Return (X, Y) of the center of cell containing provided text 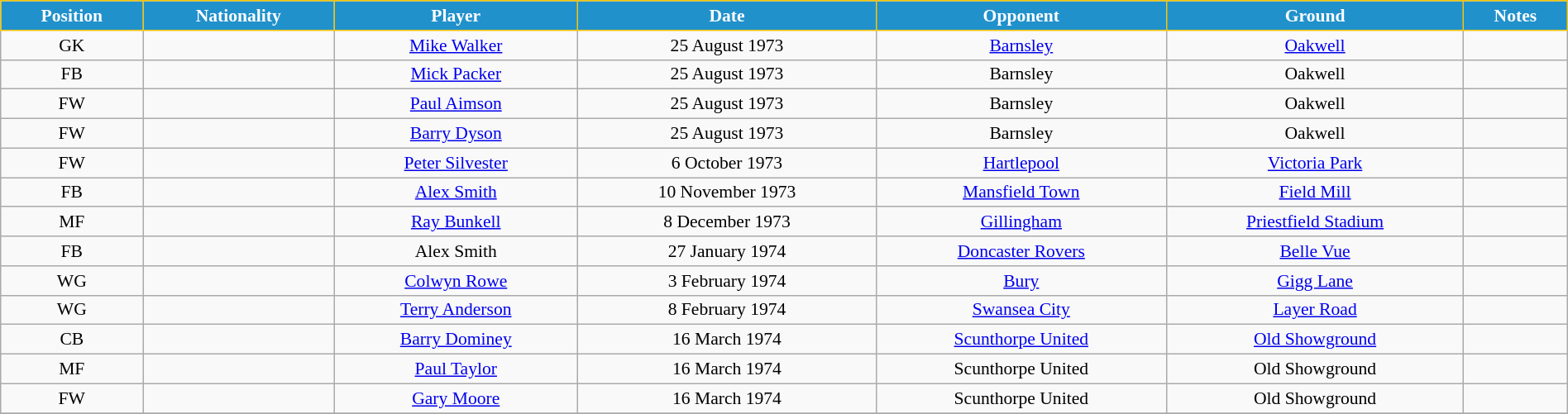
Victoria Park (1315, 163)
Barry Dyson (457, 134)
Opponent (1021, 16)
Belle Vue (1315, 251)
Player (457, 16)
Gary Moore (457, 398)
Mansfield Town (1021, 193)
Position (72, 16)
CB (72, 340)
Doncaster Rovers (1021, 251)
Peter Silvester (457, 163)
Gigg Lane (1315, 281)
Mick Packer (457, 74)
Mike Walker (457, 45)
Gillingham (1021, 222)
3 February 1974 (727, 281)
Nationality (238, 16)
Paul Aimson (457, 104)
8 December 1973 (727, 222)
Colwyn Rowe (457, 281)
Hartlepool (1021, 163)
Date (727, 16)
Ground (1315, 16)
Priestfield Stadium (1315, 222)
Barry Dominey (457, 340)
8 February 1974 (727, 310)
10 November 1973 (727, 193)
GK (72, 45)
Notes (1516, 16)
6 October 1973 (727, 163)
Ray Bunkell (457, 222)
Bury (1021, 281)
Field Mill (1315, 193)
Terry Anderson (457, 310)
Paul Taylor (457, 369)
Swansea City (1021, 310)
Layer Road (1315, 310)
27 January 1974 (727, 251)
